Find where the given text appears and provide that cell's center as [X, Y] coordinate. 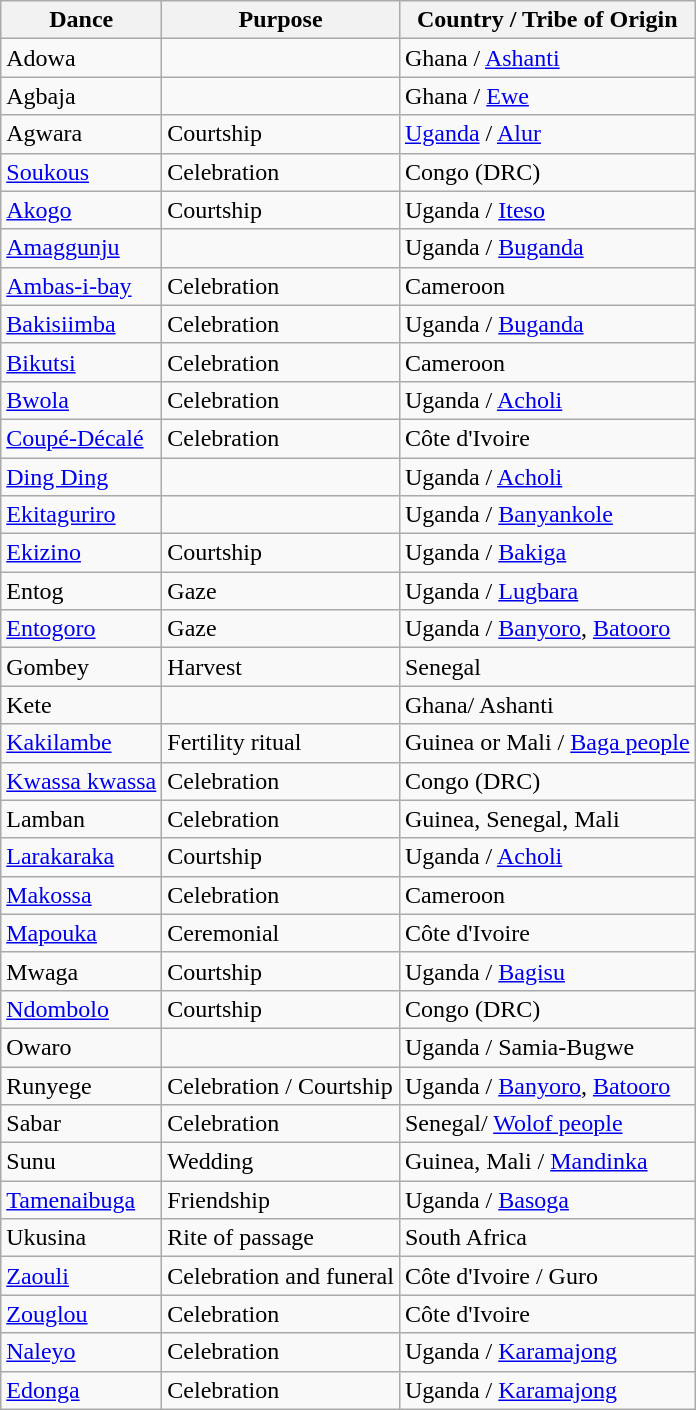
Ghana/ Ashanti [547, 705]
Country / Tribe of Origin [547, 20]
Ding Ding [82, 477]
Mwaga [82, 971]
Amaggunju [82, 248]
Ghana / Ashanti [547, 58]
Entogoro [82, 629]
Uganda / Basoga [547, 1200]
Senegal/ Wolof people [547, 1124]
Kwassa kwassa [82, 781]
Naleyo [82, 1352]
Fertility ritual [281, 743]
Guinea, Mali / Mandinka [547, 1162]
Zaouli [82, 1276]
Friendship [281, 1200]
Makossa [82, 895]
Côte d'Ivoire / Guro [547, 1276]
Agbaja [82, 96]
Coupé-Décalé [82, 438]
Wedding [281, 1162]
Celebration / Courtship [281, 1085]
Larakaraka [82, 857]
Celebration and funeral [281, 1276]
Rite of passage [281, 1238]
Uganda / Banyankole [547, 515]
Bikutsi [82, 362]
Ndombolo [82, 1009]
Tamenaibuga [82, 1200]
Kakilambe [82, 743]
Lamban [82, 819]
Ghana / Ewe [547, 96]
Ekizino [82, 553]
Runyege [82, 1085]
Ekitaguriro [82, 515]
Gombey [82, 667]
Uganda / Alur [547, 134]
Akogo [82, 210]
Uganda / Samia-Bugwe [547, 1047]
Ukusina [82, 1238]
Kete [82, 705]
Owaro [82, 1047]
Agwara [82, 134]
Bakisiimba [82, 324]
Sabar [82, 1124]
Guinea or Mali / Baga people [547, 743]
Zouglou [82, 1314]
South Africa [547, 1238]
Purpose [281, 20]
Edonga [82, 1390]
Uganda / Iteso [547, 210]
Senegal [547, 667]
Uganda / Bakiga [547, 553]
Ceremonial [281, 933]
Guinea, Senegal, Mali [547, 819]
Ambas-i-bay [82, 286]
Dance [82, 20]
Entog [82, 591]
Bwola [82, 400]
Uganda / Lugbara [547, 591]
Soukous [82, 172]
Harvest [281, 667]
Sunu [82, 1162]
Mapouka [82, 933]
Uganda / Bagisu [547, 971]
Adowa [82, 58]
